Scan for the cell matching the given text and deliver its (X, Y) coordinate at center. 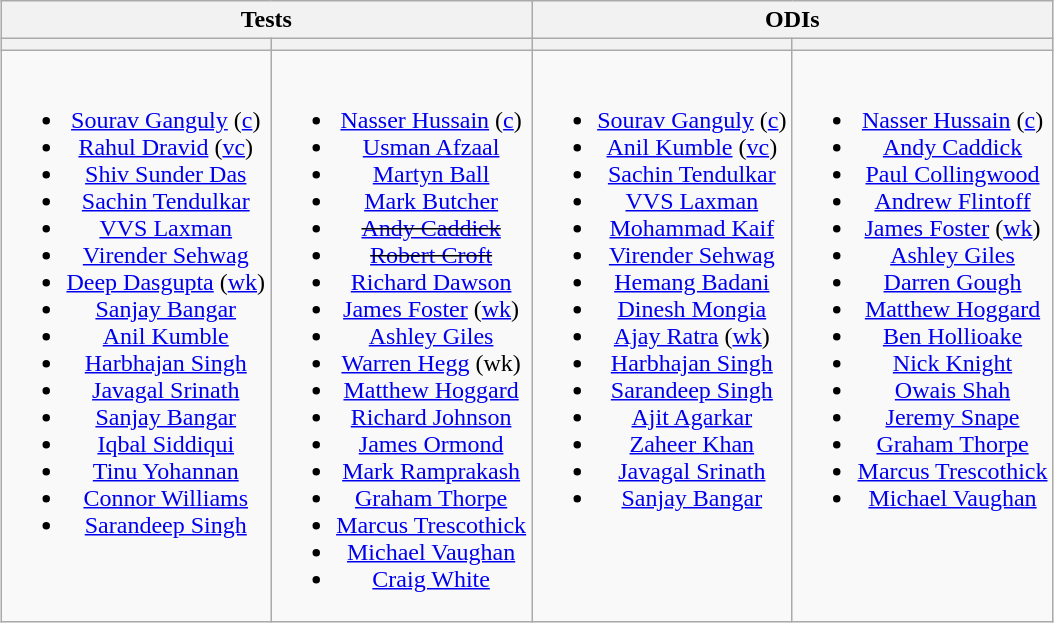
Tests (266, 20)
ODIs (792, 20)
